From the cell containing the given text, extract its center point as (X, Y) coordinate. 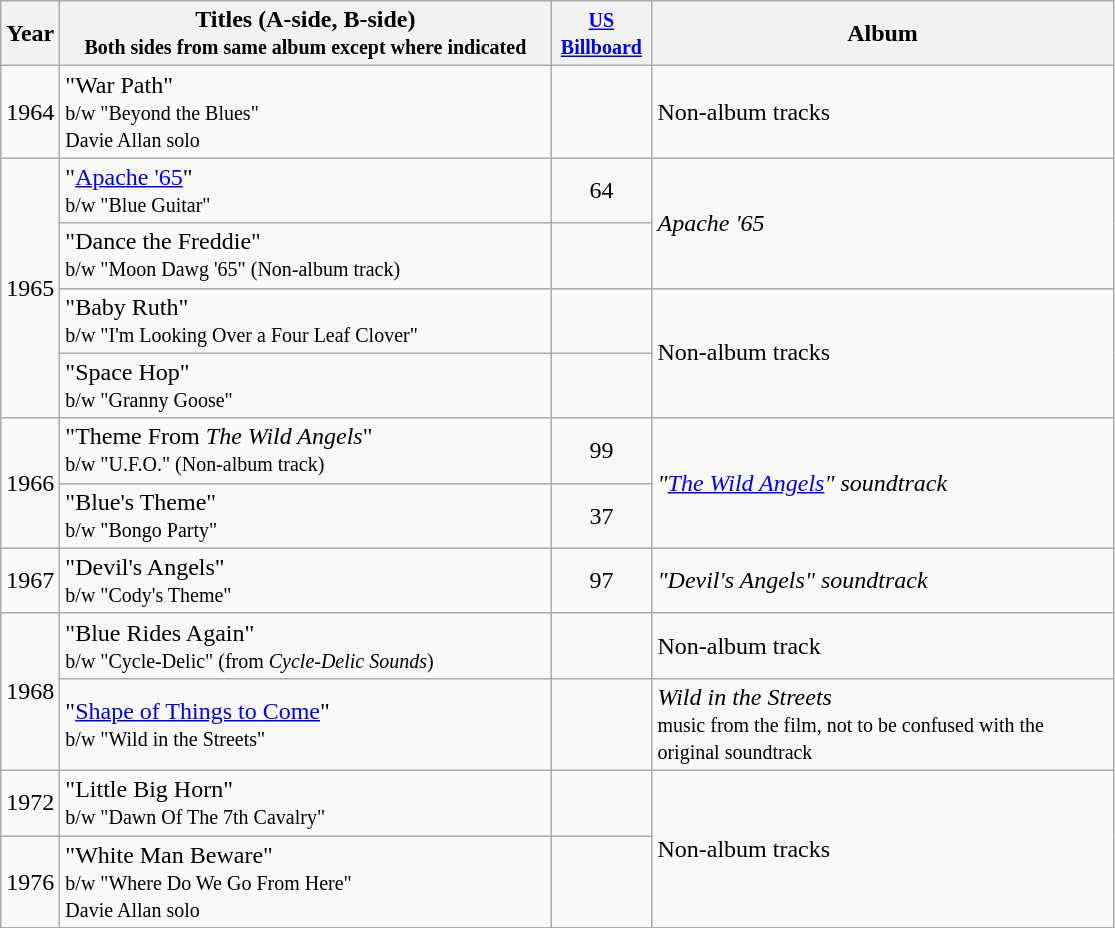
"Theme From The Wild Angels"b/w "U.F.O." (Non-album track) (306, 450)
"Baby Ruth"b/w "I'm Looking Over a Four Leaf Clover" (306, 320)
1964 (30, 112)
64 (602, 190)
37 (602, 516)
1976 (30, 882)
"Dance the Freddie"b/w "Moon Dawg '65" (Non-album track) (306, 256)
"Devil's Angels"b/w "Cody's Theme" (306, 580)
"White Man Beware"b/w "Where Do We Go From Here"Davie Allan solo (306, 882)
Titles (A-side, B-side)Both sides from same album except where indicated (306, 34)
Album (882, 34)
Wild in the Streetsmusic from the film, not to be confused with the original soundtrack (882, 724)
"Blue Rides Again"b/w "Cycle-Delic" (from Cycle-Delic Sounds) (306, 646)
Non-album track (882, 646)
"Blue's Theme"b/w "Bongo Party" (306, 516)
97 (602, 580)
Year (30, 34)
"Shape of Things to Come"b/w "Wild in the Streets" (306, 724)
"War Path"b/w "Beyond the Blues"Davie Allan solo (306, 112)
99 (602, 450)
1966 (30, 483)
"Little Big Horn"b/w "Dawn Of The 7th Cavalry" (306, 802)
1972 (30, 802)
"The Wild Angels" soundtrack (882, 483)
"Space Hop"b/w "Granny Goose" (306, 386)
1967 (30, 580)
Apache '65 (882, 223)
USBillboard (602, 34)
"Apache '65"b/w "Blue Guitar" (306, 190)
"Devil's Angels" soundtrack (882, 580)
1965 (30, 288)
1968 (30, 692)
